Output the [X, Y] coordinate of the center of the cell containing the given text.  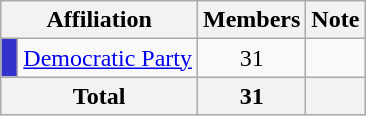
Democratic Party [108, 58]
Note [336, 20]
Affiliation [100, 20]
Total [100, 96]
Members [251, 20]
